Scan for the cell matching the given text and deliver its [X, Y] coordinate at center. 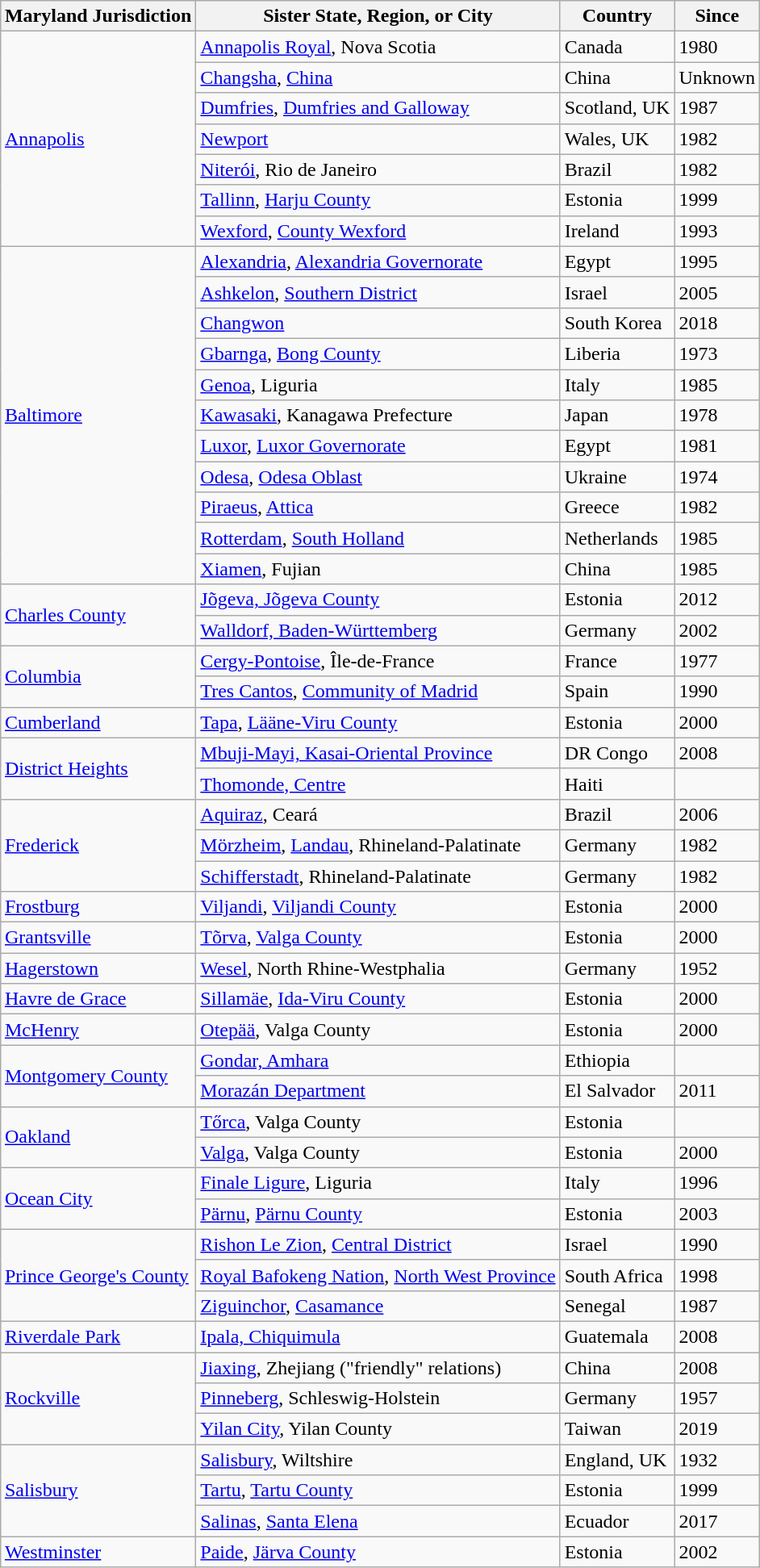
2019 [717, 1429]
Rishon Le Zion, Central District [378, 1244]
Guatemala [617, 1336]
Wales, UK [617, 139]
1995 [717, 261]
Pärnu, Pärnu County [378, 1214]
Oakland [98, 1137]
England, UK [617, 1460]
1952 [717, 968]
Frederick [98, 845]
Tres Cantos, Community of Madrid [378, 692]
Paide, Järva County [378, 1552]
Westminster [98, 1552]
Tõrva, Valga County [378, 938]
1980 [717, 47]
Ocean City [98, 1198]
Dumfries, Dumfries and Galloway [378, 108]
Aquiraz, Ceará [378, 814]
Changwon [378, 323]
Annapolis [98, 139]
2006 [717, 814]
Since [717, 16]
Newport [378, 139]
Kawasaki, Kanagawa Prefecture [378, 416]
Prince George's County [98, 1275]
Rockville [98, 1399]
2018 [717, 323]
El Salvador [617, 1091]
Ireland [617, 231]
Liberia [617, 353]
Alexandria, Alexandria Governorate [378, 261]
2003 [717, 1214]
Columbia [98, 676]
Canada [617, 47]
1957 [717, 1399]
Maryland Jurisdiction [98, 16]
Tartu, Tartu County [378, 1491]
Tőrca, Valga County [378, 1122]
Riverdale Park [98, 1336]
Grantsville [98, 938]
Wexford, County Wexford [378, 231]
Genoa, Liguria [378, 385]
Jõgeva, Jõgeva County [378, 600]
Odesa, Odesa Oblast [378, 477]
Ethiopia [617, 1060]
Changsha, China [378, 77]
Yilan City, Yilan County [378, 1429]
1996 [717, 1183]
Gbarnga, Bong County [378, 353]
Sillamäe, Ida-Viru County [378, 999]
Otepää, Valga County [378, 1030]
Japan [617, 416]
Montgomery County [98, 1076]
Ashkelon, Southern District [378, 292]
Spain [617, 692]
Finale Ligure, Liguria [378, 1183]
Salinas, Santa Elena [378, 1521]
1932 [717, 1460]
Frostburg [98, 907]
Taiwan [617, 1429]
Cumberland [98, 722]
Morazán Department [378, 1091]
Tapa, Lääne-Viru County [378, 722]
1973 [717, 353]
Salisbury, Wiltshire [378, 1460]
Rotterdam, South Holland [378, 538]
Netherlands [617, 538]
Haiti [617, 784]
District Heights [98, 768]
Unknown [717, 77]
Salisbury [98, 1491]
2017 [717, 1521]
Ziguinchor, Casamance [378, 1306]
Luxor, Luxor Governorate [378, 446]
Senegal [617, 1306]
Scotland, UK [617, 108]
Ipala, Chiquimula [378, 1336]
1978 [717, 416]
1993 [717, 231]
1998 [717, 1275]
Tallinn, Harju County [378, 200]
Charles County [98, 615]
Hagerstown [98, 968]
France [617, 661]
Gondar, Amhara [378, 1060]
Xiamen, Fujian [378, 569]
2012 [717, 600]
2011 [717, 1091]
Country [617, 16]
Greece [617, 508]
Walldorf, Baden-Württemberg [378, 630]
Viljandi, Viljandi County [378, 907]
Royal Bafokeng Nation, North West Province [378, 1275]
Ukraine [617, 477]
1977 [717, 661]
Baltimore [98, 415]
Mbuji-Mayi, Kasai-Oriental Province [378, 753]
Cergy-Pontoise, Île-de-France [378, 661]
Mörzheim, Landau, Rhineland-Palatinate [378, 845]
Havre de Grace [98, 999]
Schifferstadt, Rhineland-Palatinate [378, 876]
Niterói, Rio de Janeiro [378, 169]
2005 [717, 292]
McHenry [98, 1030]
1981 [717, 446]
Jiaxing, Zhejiang ("friendly" relations) [378, 1368]
Ecuador [617, 1521]
1974 [717, 477]
DR Congo [617, 753]
South Korea [617, 323]
Piraeus, Attica [378, 508]
South Africa [617, 1275]
Thomonde, Centre [378, 784]
Pinneberg, Schleswig-Holstein [378, 1399]
Annapolis Royal, Nova Scotia [378, 47]
Valga, Valga County [378, 1152]
Sister State, Region, or City [378, 16]
Wesel, North Rhine-Westphalia [378, 968]
